Locate the cell with the specified text and output its (x, y) center coordinate. 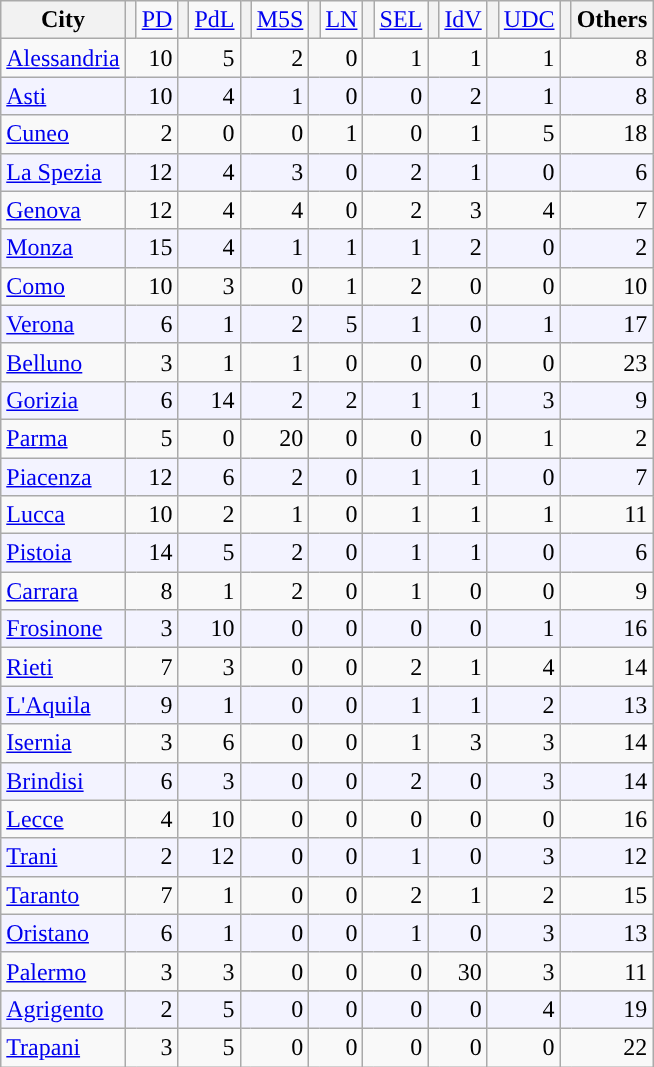
Agrigento (63, 1009)
19 (606, 1009)
Verona (63, 324)
Piacenza (63, 477)
Monza (63, 248)
Palermo (63, 971)
Asti (63, 96)
Cuneo (63, 134)
IdV (463, 20)
23 (606, 362)
City (63, 20)
18 (606, 134)
Parma (63, 438)
Isernia (63, 743)
La Spezia (63, 172)
Genova (63, 210)
Brindisi (63, 781)
22 (606, 1047)
UDC (529, 20)
Trapani (63, 1047)
Others (612, 20)
L'Aquila (63, 705)
M5S (280, 20)
Taranto (63, 895)
SEL (401, 20)
Pistoia (63, 553)
Como (63, 286)
Lucca (63, 515)
Oristano (63, 933)
Frosinone (63, 629)
PdL (214, 20)
30 (458, 971)
Rieti (63, 667)
PD (157, 20)
Lecce (63, 819)
17 (606, 324)
Belluno (63, 362)
Alessandria (63, 58)
LN (342, 20)
20 (274, 438)
Carrara (63, 591)
Gorizia (63, 400)
Trani (63, 857)
